From the cell containing the given text, extract its center point as (x, y) coordinate. 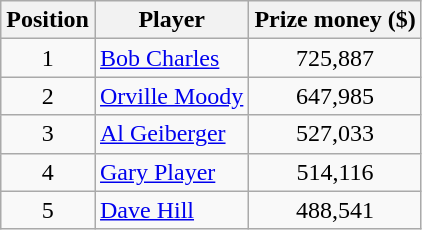
Orville Moody (171, 96)
Dave Hill (171, 210)
527,033 (335, 134)
647,985 (335, 96)
Al Geiberger (171, 134)
5 (48, 210)
1 (48, 58)
Position (48, 20)
3 (48, 134)
Bob Charles (171, 58)
Gary Player (171, 172)
Prize money ($) (335, 20)
514,116 (335, 172)
725,887 (335, 58)
4 (48, 172)
488,541 (335, 210)
Player (171, 20)
2 (48, 96)
